From the cell containing the given text, extract its center point as [X, Y] coordinate. 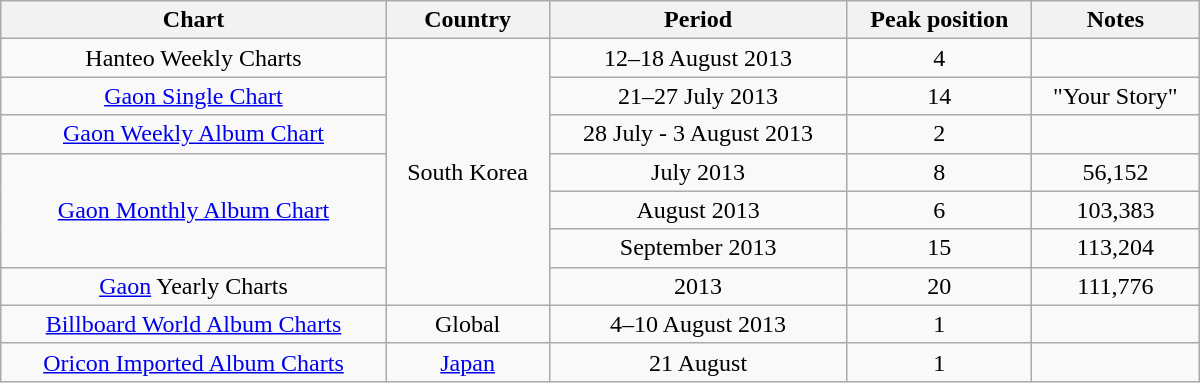
28 July - 3 August 2013 [698, 134]
Peak position [939, 20]
113,204 [1116, 248]
2 [939, 134]
4–10 August 2013 [698, 324]
14 [939, 96]
South Korea [468, 172]
Gaon Single Chart [194, 96]
Country [468, 20]
Chart [194, 20]
Gaon Yearly Charts [194, 286]
21 August [698, 362]
111,776 [1116, 286]
Gaon Weekly Album Chart [194, 134]
2013 [698, 286]
21–27 July 2013 [698, 96]
Period [698, 20]
20 [939, 286]
8 [939, 172]
"Your Story" [1116, 96]
Hanteo Weekly Charts [194, 58]
Gaon Monthly Album Chart [194, 210]
Japan [468, 362]
103,383 [1116, 210]
Billboard World Album Charts [194, 324]
September 2013 [698, 248]
July 2013 [698, 172]
12–18 August 2013 [698, 58]
August 2013 [698, 210]
15 [939, 248]
6 [939, 210]
Oricon Imported Album Charts [194, 362]
4 [939, 58]
Notes [1116, 20]
56,152 [1116, 172]
Global [468, 324]
